Locate the cell with the specified text and output its [X, Y] center coordinate. 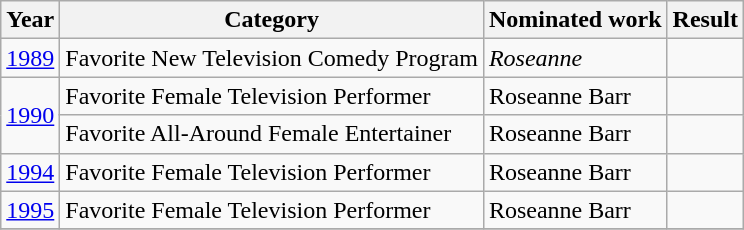
1989 [30, 58]
Favorite All-Around Female Entertainer [272, 134]
Nominated work [575, 20]
1995 [30, 210]
1994 [30, 172]
Category [272, 20]
Year [30, 20]
Favorite New Television Comedy Program [272, 58]
Roseanne [575, 58]
Result [705, 20]
1990 [30, 115]
